Search for the cell housing the specified text and yield its [X, Y] center coordinate. 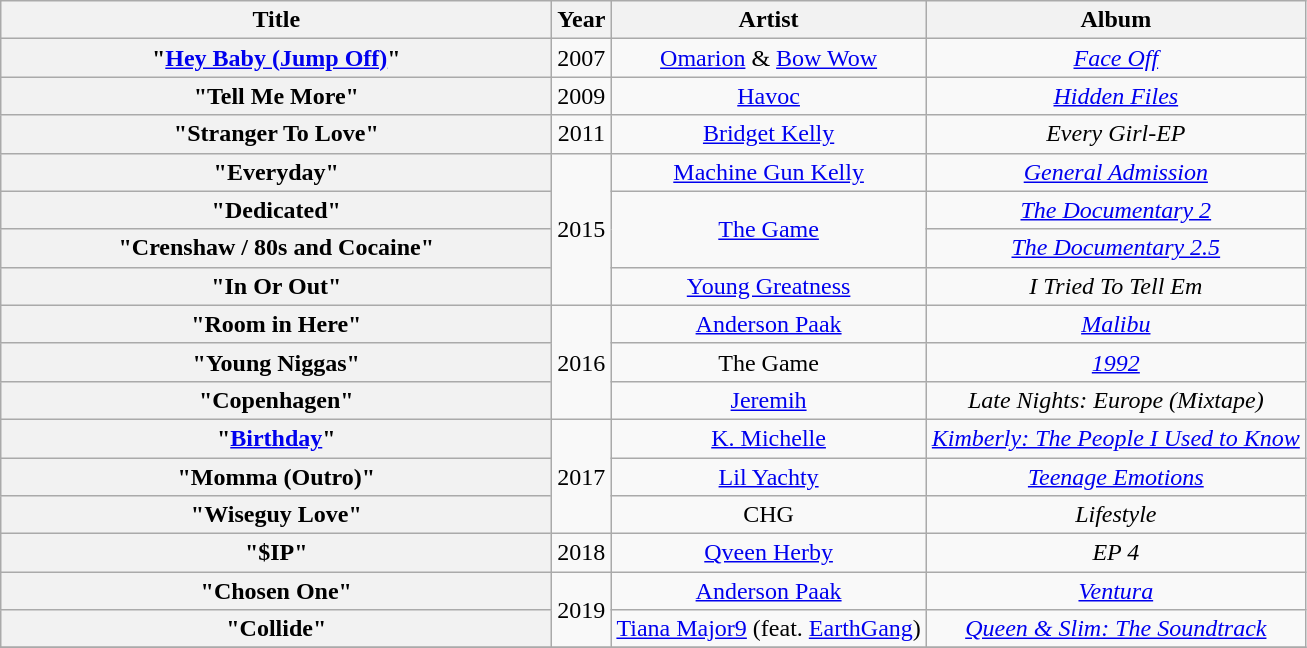
2018 [582, 553]
Lil Yachty [768, 477]
"In Or Out" [276, 286]
Album [1116, 20]
Hidden Files [1116, 96]
Ventura [1116, 591]
"Hey Baby (Jump Off)" [276, 58]
EP 4 [1116, 553]
General Admission [1116, 172]
2007 [582, 58]
Tiana Major9 (feat. EarthGang) [768, 629]
Title [276, 20]
Havoc [768, 96]
"Chosen One" [276, 591]
"Crenshaw / 80s and Cocaine" [276, 248]
Young Greatness [768, 286]
"Stranger To Love" [276, 134]
2009 [582, 96]
Face Off [1116, 58]
"Collide" [276, 629]
Bridget Kelly [768, 134]
"Copenhagen" [276, 400]
"Room in Here" [276, 324]
Kimberly: The People I Used to Know [1116, 438]
Queen & Slim: The Soundtrack [1116, 629]
"Wiseguy Love" [276, 515]
I Tried To Tell Em [1116, 286]
2011 [582, 134]
2015 [582, 229]
2019 [582, 610]
Omarion & Bow Wow [768, 58]
Every Girl-EP [1116, 134]
"Young Niggas" [276, 362]
"Dedicated" [276, 210]
2017 [582, 476]
2016 [582, 362]
Artist [768, 20]
Malibu [1116, 324]
The Documentary 2.5 [1116, 248]
Qveen Herby [768, 553]
"$IP" [276, 553]
CHG [768, 515]
1992 [1116, 362]
Teenage Emotions [1116, 477]
Year [582, 20]
Jeremih [768, 400]
"Birthday" [276, 438]
The Documentary 2 [1116, 210]
K. Michelle [768, 438]
"Tell Me More" [276, 96]
Machine Gun Kelly [768, 172]
Lifestyle [1116, 515]
Late Nights: Europe (Mixtape) [1116, 400]
"Everyday" [276, 172]
"Momma (Outro)" [276, 477]
